Detect which cell encompasses the target text, then output its [X, Y] center coordinate. 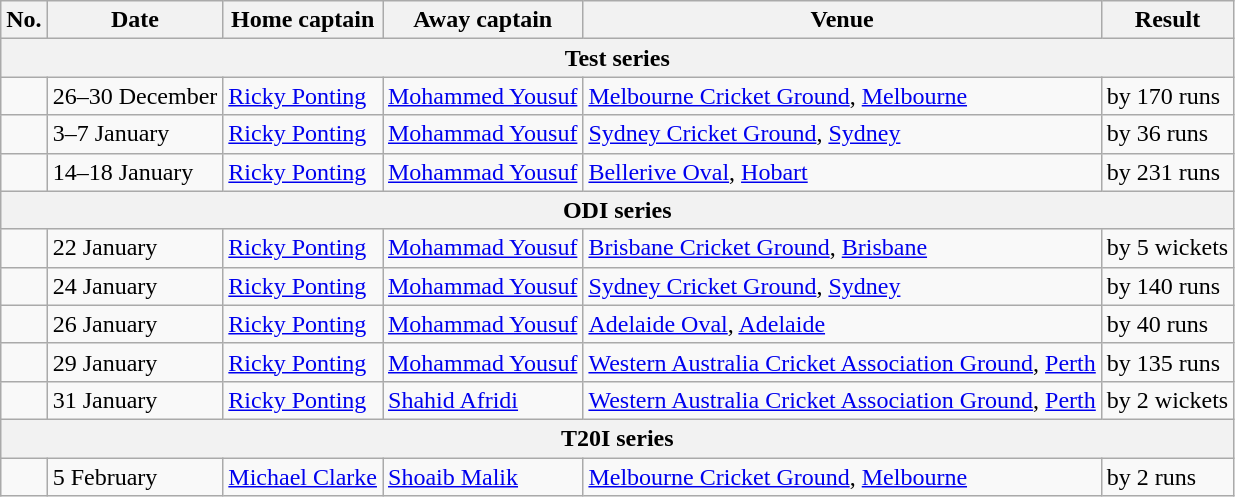
by 2 wickets [1167, 400]
22 January [135, 248]
24 January [135, 286]
3–7 January [135, 134]
Result [1167, 20]
31 January [135, 400]
T20I series [618, 438]
Mohammed Yousuf [482, 96]
Shoaib Malik [482, 477]
ODI series [618, 210]
Michael Clarke [303, 477]
No. [24, 20]
29 January [135, 362]
by 135 runs [1167, 362]
by 5 wickets [1167, 248]
Brisbane Cricket Ground, Brisbane [842, 248]
by 2 runs [1167, 477]
by 170 runs [1167, 96]
5 February [135, 477]
by 231 runs [1167, 172]
26–30 December [135, 96]
Home captain [303, 20]
Shahid Afridi [482, 400]
26 January [135, 324]
Venue [842, 20]
Adelaide Oval, Adelaide [842, 324]
Away captain [482, 20]
Date [135, 20]
Test series [618, 58]
Bellerive Oval, Hobart [842, 172]
by 36 runs [1167, 134]
by 140 runs [1167, 286]
14–18 January [135, 172]
by 40 runs [1167, 324]
